Return the [x, y] coordinate for the center point of the cell that contains the specified text.  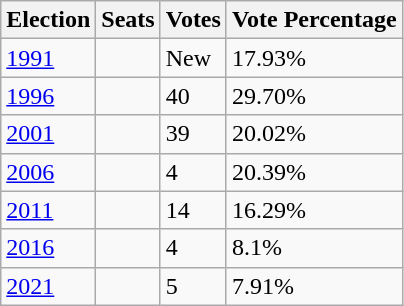
20.02% [314, 134]
Seats [128, 20]
39 [193, 134]
Vote Percentage [314, 20]
17.93% [314, 58]
8.1% [314, 248]
1996 [48, 96]
2021 [48, 286]
20.39% [314, 172]
5 [193, 286]
16.29% [314, 210]
14 [193, 210]
Election [48, 20]
40 [193, 96]
1991 [48, 58]
New [193, 58]
Votes [193, 20]
29.70% [314, 96]
2011 [48, 210]
7.91% [314, 286]
2001 [48, 134]
2016 [48, 248]
2006 [48, 172]
